Search for the cell housing the specified text and yield its [X, Y] center coordinate. 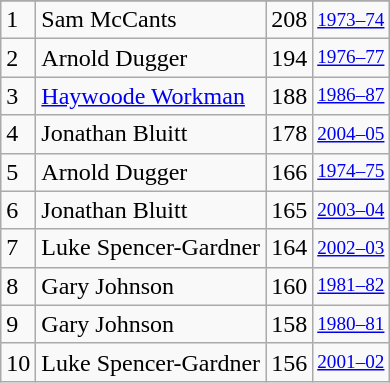
158 [290, 324]
1976–77 [351, 58]
165 [290, 210]
1974–75 [351, 172]
2 [18, 58]
10 [18, 362]
166 [290, 172]
164 [290, 248]
2001–02 [351, 362]
2004–05 [351, 134]
188 [290, 96]
3 [18, 96]
6 [18, 210]
2002–03 [351, 248]
Haywoode Workman [151, 96]
1 [18, 20]
Sam McCants [151, 20]
156 [290, 362]
8 [18, 286]
208 [290, 20]
1986–87 [351, 96]
1981–82 [351, 286]
194 [290, 58]
1980–81 [351, 324]
160 [290, 286]
178 [290, 134]
5 [18, 172]
2003–04 [351, 210]
7 [18, 248]
1973–74 [351, 20]
9 [18, 324]
4 [18, 134]
